Output the (x, y) coordinate of the center of the cell containing the given text.  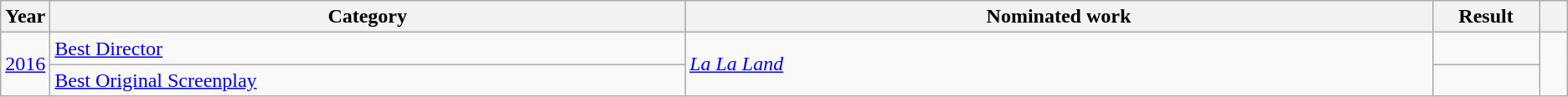
Best Original Screenplay (368, 80)
Category (368, 17)
2016 (25, 64)
La La Land (1059, 64)
Year (25, 17)
Result (1486, 17)
Nominated work (1059, 17)
Best Director (368, 48)
